From the cell containing the given text, extract its center point as (X, Y) coordinate. 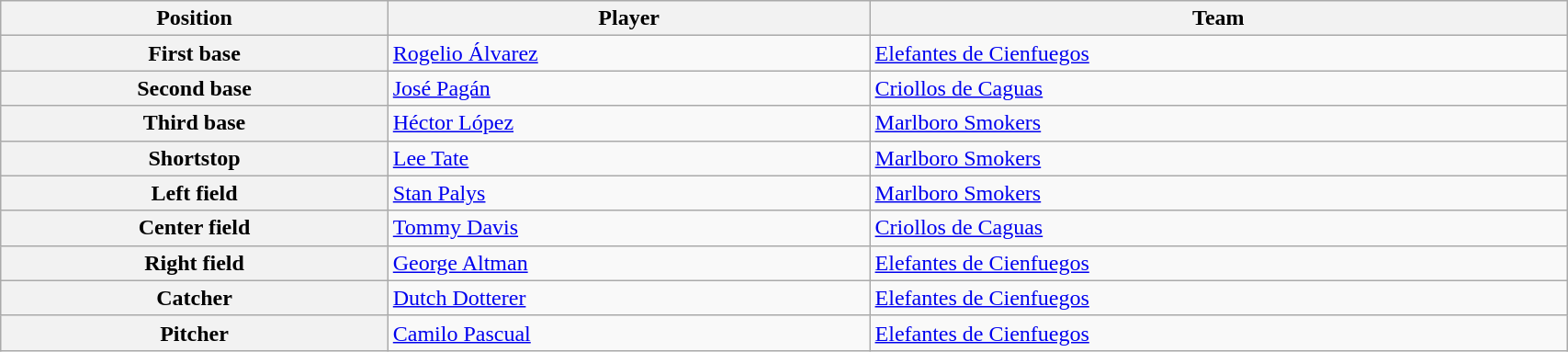
Tommy Davis (628, 228)
Player (628, 18)
Catcher (195, 298)
Center field (195, 228)
Right field (195, 263)
Third base (195, 123)
George Altman (628, 263)
Lee Tate (628, 158)
Left field (195, 193)
Camilo Pascual (628, 333)
Position (195, 18)
José Pagán (628, 88)
Team (1218, 18)
Pitcher (195, 333)
Second base (195, 88)
Rogelio Álvarez (628, 53)
First base (195, 53)
Shortstop (195, 158)
Stan Palys (628, 193)
Héctor López (628, 123)
Dutch Dotterer (628, 298)
